Detect which cell encompasses the target text, then output its (X, Y) center coordinate. 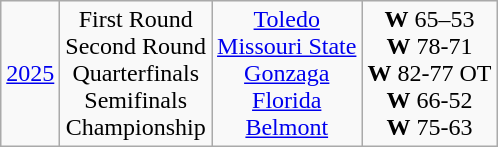
2025 (30, 74)
W 65–53W 78-71W 82-77 OTW 66-52W 75-63 (430, 74)
ToledoMissouri StateGonzagaFloridaBelmont (287, 74)
First RoundSecond RoundQuarterfinalsSemifinalsChampionship (136, 74)
